Return the [x, y] coordinate for the center point of the cell that contains the specified text.  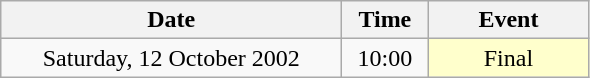
Saturday, 12 October 2002 [172, 58]
Final [508, 58]
Event [508, 20]
Time [385, 20]
Date [172, 20]
10:00 [385, 58]
